Determine the [x, y] coordinate at the center of the cell enclosing the given text.  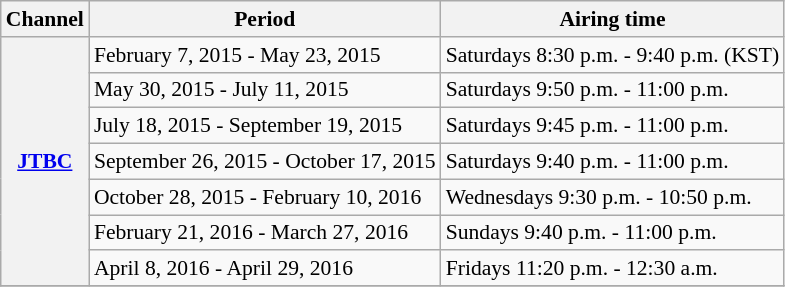
May 30, 2015 - July 11, 2015 [265, 90]
Airing time [613, 19]
September 26, 2015 - October 17, 2015 [265, 162]
April 8, 2016 - April 29, 2016 [265, 269]
Saturdays 8:30 p.m. - 9:40 p.m. (KST) [613, 55]
October 28, 2015 - February 10, 2016 [265, 197]
Channel [45, 19]
JTBC [45, 162]
Fridays 11:20 p.m. - 12:30 a.m. [613, 269]
July 18, 2015 - September 19, 2015 [265, 126]
Wednesdays 9:30 p.m. - 10:50 p.m. [613, 197]
Sundays 9:40 p.m. - 11:00 p.m. [613, 233]
Period [265, 19]
Saturdays 9:50 p.m. - 11:00 p.m. [613, 90]
Saturdays 9:45 p.m. - 11:00 p.m. [613, 126]
February 21, 2016 - March 27, 2016 [265, 233]
February 7, 2015 - May 23, 2015 [265, 55]
Saturdays 9:40 p.m. - 11:00 p.m. [613, 162]
